Determine the (X, Y) coordinate at the center of the cell enclosing the given text.  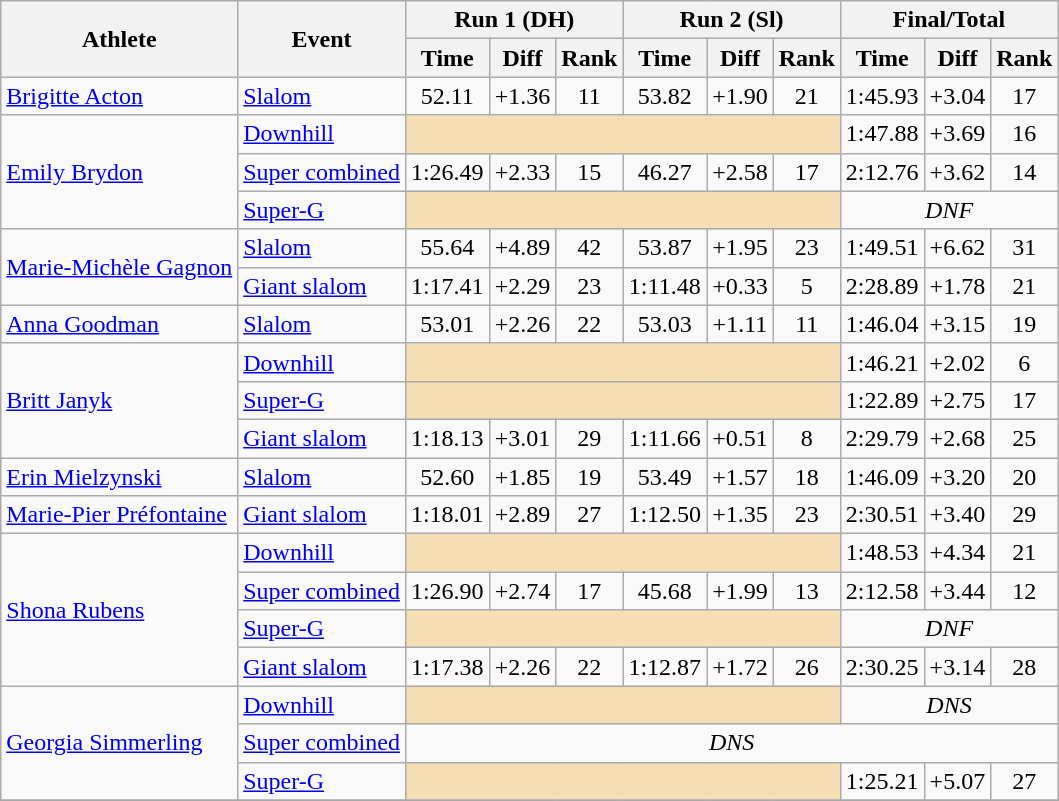
+1.99 (740, 591)
Erin Mielzynski (120, 477)
1:17.41 (447, 286)
+2.68 (958, 438)
1:22.89 (882, 400)
1:46.09 (882, 477)
+3.40 (958, 515)
12 (1024, 591)
+2.02 (958, 362)
5 (806, 286)
2:30.25 (882, 667)
+1.72 (740, 667)
+1.36 (522, 96)
1:47.88 (882, 134)
2:12.76 (882, 172)
1:12.87 (665, 667)
+3.14 (958, 667)
1:17.38 (447, 667)
31 (1024, 248)
1:11.66 (665, 438)
2:28.89 (882, 286)
1:18.01 (447, 515)
+3.04 (958, 96)
+3.62 (958, 172)
1:11.48 (665, 286)
Anna Goodman (120, 324)
Marie-Michèle Gagnon (120, 267)
+1.11 (740, 324)
1:18.13 (447, 438)
2:29.79 (882, 438)
Georgia Simmerling (120, 743)
20 (1024, 477)
8 (806, 438)
53.03 (665, 324)
+1.85 (522, 477)
52.11 (447, 96)
53.87 (665, 248)
+0.51 (740, 438)
+0.33 (740, 286)
Britt Janyk (120, 400)
13 (806, 591)
+2.29 (522, 286)
Emily Brydon (120, 172)
Final/Total (948, 20)
+2.33 (522, 172)
+3.15 (958, 324)
+5.07 (958, 781)
1:26.49 (447, 172)
53.82 (665, 96)
+3.20 (958, 477)
+1.95 (740, 248)
52.60 (447, 477)
28 (1024, 667)
6 (1024, 362)
Run 2 (Sl) (732, 20)
1:45.93 (882, 96)
+4.34 (958, 553)
+1.35 (740, 515)
1:48.53 (882, 553)
Brigitte Acton (120, 96)
1:12.50 (665, 515)
+1.90 (740, 96)
2:12.58 (882, 591)
2:30.51 (882, 515)
1:25.21 (882, 781)
16 (1024, 134)
+1.78 (958, 286)
+3.44 (958, 591)
42 (590, 248)
Event (322, 39)
Athlete (120, 39)
+2.74 (522, 591)
55.64 (447, 248)
Marie-Pier Préfontaine (120, 515)
18 (806, 477)
Shona Rubens (120, 610)
+2.89 (522, 515)
53.49 (665, 477)
45.68 (665, 591)
1:46.04 (882, 324)
+2.75 (958, 400)
+4.89 (522, 248)
1:49.51 (882, 248)
+6.62 (958, 248)
+2.58 (740, 172)
+3.69 (958, 134)
14 (1024, 172)
+3.01 (522, 438)
1:46.21 (882, 362)
Run 1 (DH) (514, 20)
1:26.90 (447, 591)
26 (806, 667)
+1.57 (740, 477)
53.01 (447, 324)
25 (1024, 438)
15 (590, 172)
46.27 (665, 172)
